Provide the (x, y) coordinate of the cell's center where the given text is located.  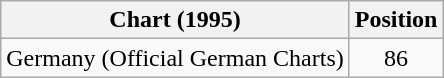
Germany (Official German Charts) (175, 58)
86 (396, 58)
Chart (1995) (175, 20)
Position (396, 20)
